From the cell containing the given text, extract its center point as [x, y] coordinate. 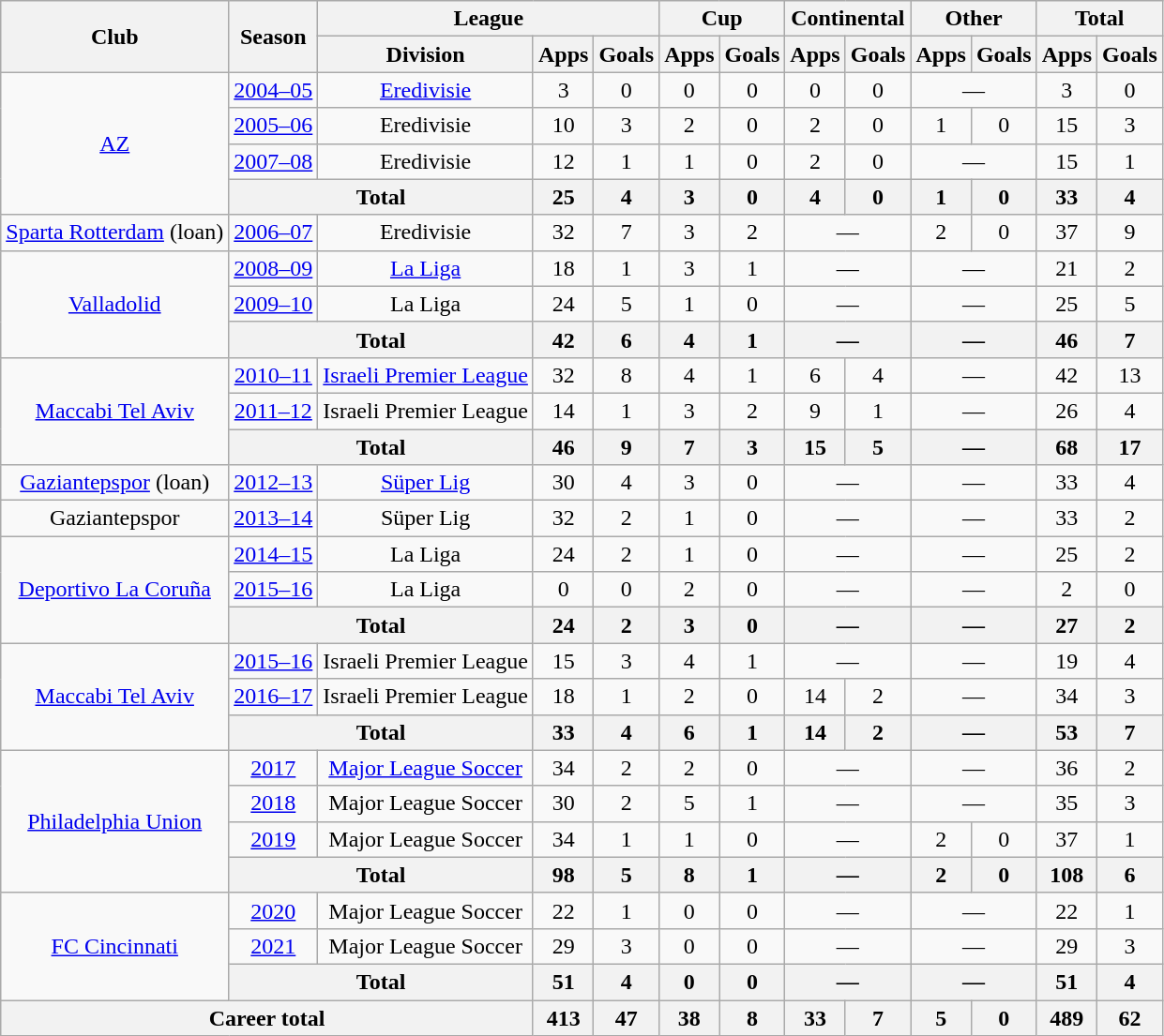
413 [563, 1017]
2010–11 [274, 375]
League [489, 19]
2008–09 [274, 268]
2013–14 [274, 518]
Club [114, 37]
68 [1066, 447]
2006–07 [274, 233]
19 [1066, 661]
2019 [274, 839]
Career total [267, 1017]
27 [1066, 625]
Season [274, 37]
FC Cincinnati [114, 946]
13 [1130, 375]
36 [1066, 768]
2014–15 [274, 554]
47 [627, 1017]
2012–13 [274, 483]
98 [563, 875]
Valladolid [114, 304]
26 [1066, 411]
2005–06 [274, 126]
2021 [274, 946]
2007–08 [274, 161]
Continental [848, 19]
2018 [274, 803]
2017 [274, 768]
Cup [722, 19]
Deportivo La Coruña [114, 590]
2004–05 [274, 90]
12 [563, 161]
2020 [274, 910]
Sparta Rotterdam (loan) [114, 233]
Gaziantepspor (loan) [114, 483]
2009–10 [274, 304]
2011–12 [274, 411]
AZ [114, 143]
21 [1066, 268]
Philadelphia Union [114, 821]
53 [1066, 732]
10 [563, 126]
17 [1130, 447]
35 [1066, 803]
Other [974, 19]
2016–17 [274, 697]
108 [1066, 875]
Division [426, 54]
38 [689, 1017]
Gaziantepspor [114, 518]
62 [1130, 1017]
489 [1066, 1017]
